Provide the (x, y) coordinate of the cell's center where the given text is located.  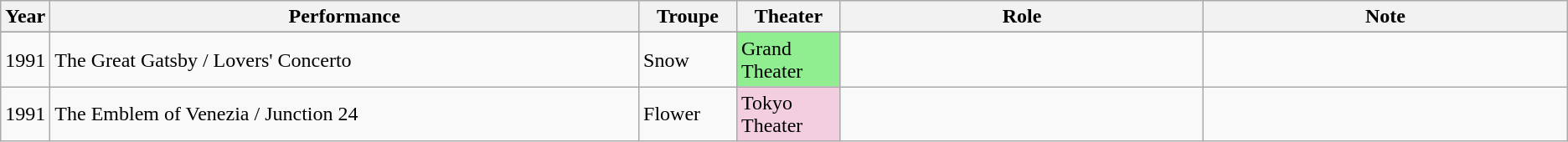
Theater (788, 17)
Snow (689, 60)
Note (1385, 17)
Performance (345, 17)
The Great Gatsby / Lovers' Concerto (345, 60)
The Emblem of Venezia / Junction 24 (345, 114)
Year (25, 17)
Grand Theater (788, 60)
Role (1022, 17)
Troupe (689, 17)
Tokyo Theater (788, 114)
Flower (689, 114)
